Locate the cell with the specified text and output its [x, y] center coordinate. 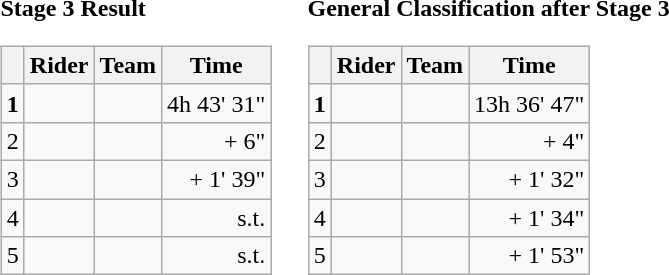
+ 4" [530, 141]
+ 1' 39" [216, 179]
4h 43' 31" [216, 103]
+ 1' 34" [530, 217]
13h 36' 47" [530, 103]
+ 6" [216, 141]
+ 1' 32" [530, 179]
+ 1' 53" [530, 256]
